Detect which cell encompasses the target text, then output its [X, Y] center coordinate. 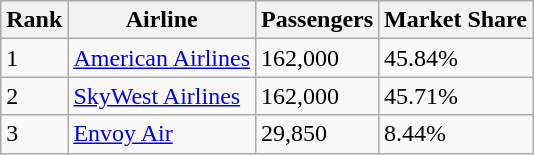
1 [34, 58]
American Airlines [162, 58]
SkyWest Airlines [162, 96]
2 [34, 96]
Airline [162, 20]
45.71% [456, 96]
Rank [34, 20]
8.44% [456, 134]
Envoy Air [162, 134]
45.84% [456, 58]
29,850 [318, 134]
Passengers [318, 20]
Market Share [456, 20]
3 [34, 134]
